Scan for the cell matching the given text and deliver its (X, Y) coordinate at center. 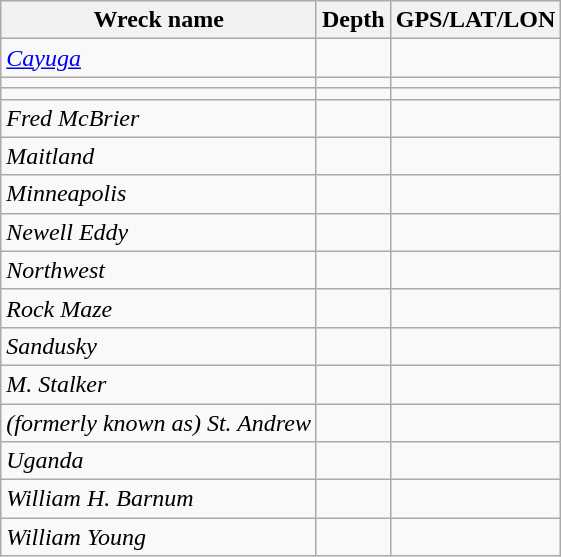
Minneapolis (159, 194)
Newell Eddy (159, 232)
Fred McBrier (159, 118)
Rock Maze (159, 308)
(formerly known as) St. Andrew (159, 423)
Northwest (159, 270)
Wreck name (159, 20)
William H. Barnum (159, 499)
Uganda (159, 461)
GPS/LAT/LON (476, 20)
Maitland (159, 156)
Cayuga (159, 58)
Sandusky (159, 346)
William Young (159, 537)
M. Stalker (159, 384)
Depth (353, 20)
